Capture the cell that displays the provided text and extract its [X, Y] central coordinate. 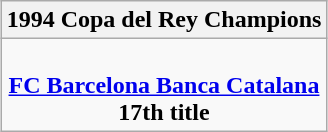
1994 Copa del Rey Champions [164, 20]
FC Barcelona Banca Catalana 17th title [164, 85]
